Identify which cell holds the provided text, then report its (x, y) central coordinate. 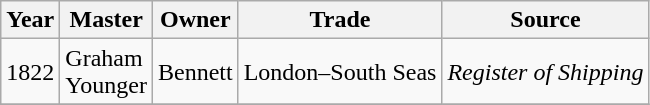
GrahamYounger (106, 72)
1822 (30, 72)
London–South Seas (340, 72)
Bennett (195, 72)
Owner (195, 20)
Register of Shipping (546, 72)
Source (546, 20)
Year (30, 20)
Master (106, 20)
Trade (340, 20)
